For the text-containing cell, return its midpoint in [X, Y] coordinate format. 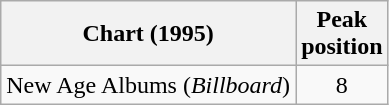
Chart (1995) [148, 34]
New Age Albums (Billboard) [148, 85]
Peakposition [342, 34]
8 [342, 85]
